Locate the cell with the specified text and output its [x, y] center coordinate. 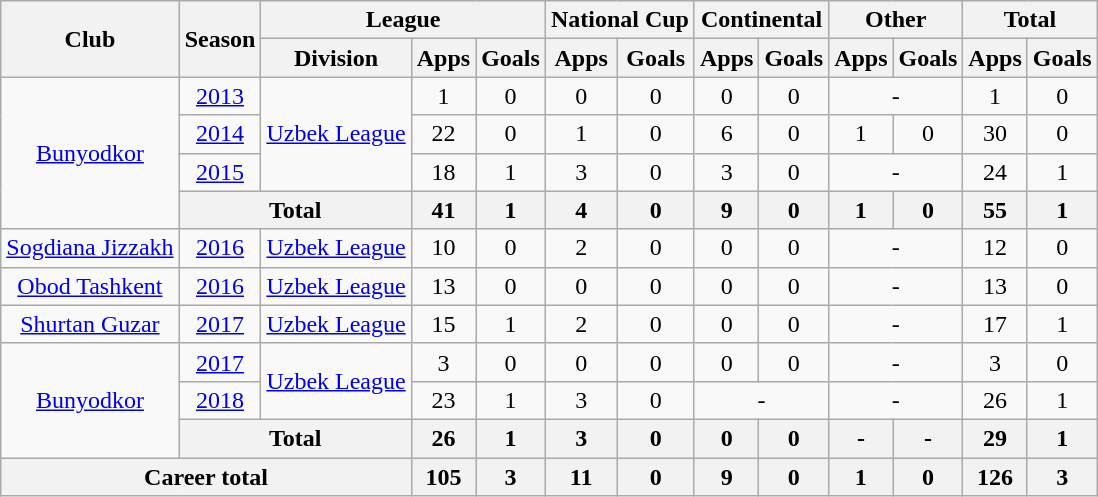
National Cup [620, 20]
2018 [220, 400]
2013 [220, 96]
Shurtan Guzar [90, 324]
22 [443, 134]
41 [443, 210]
Season [220, 39]
29 [995, 438]
Sogdiana Jizzakh [90, 248]
Club [90, 39]
11 [581, 477]
10 [443, 248]
Division [336, 58]
105 [443, 477]
17 [995, 324]
Continental [761, 20]
2014 [220, 134]
Career total [206, 477]
24 [995, 172]
55 [995, 210]
6 [726, 134]
Other [896, 20]
Obod Tashkent [90, 286]
12 [995, 248]
126 [995, 477]
18 [443, 172]
4 [581, 210]
League [404, 20]
2015 [220, 172]
30 [995, 134]
23 [443, 400]
15 [443, 324]
